Determine the (X, Y) coordinate at the center of the cell enclosing the given text.  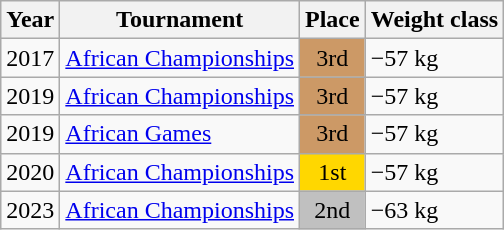
−63 kg (434, 210)
1st (333, 172)
Tournament (180, 20)
2023 (30, 210)
Year (30, 20)
2020 (30, 172)
2017 (30, 58)
Weight class (434, 20)
2nd (333, 210)
African Games (180, 134)
Place (333, 20)
